Identify which cell holds the provided text, then report its [X, Y] central coordinate. 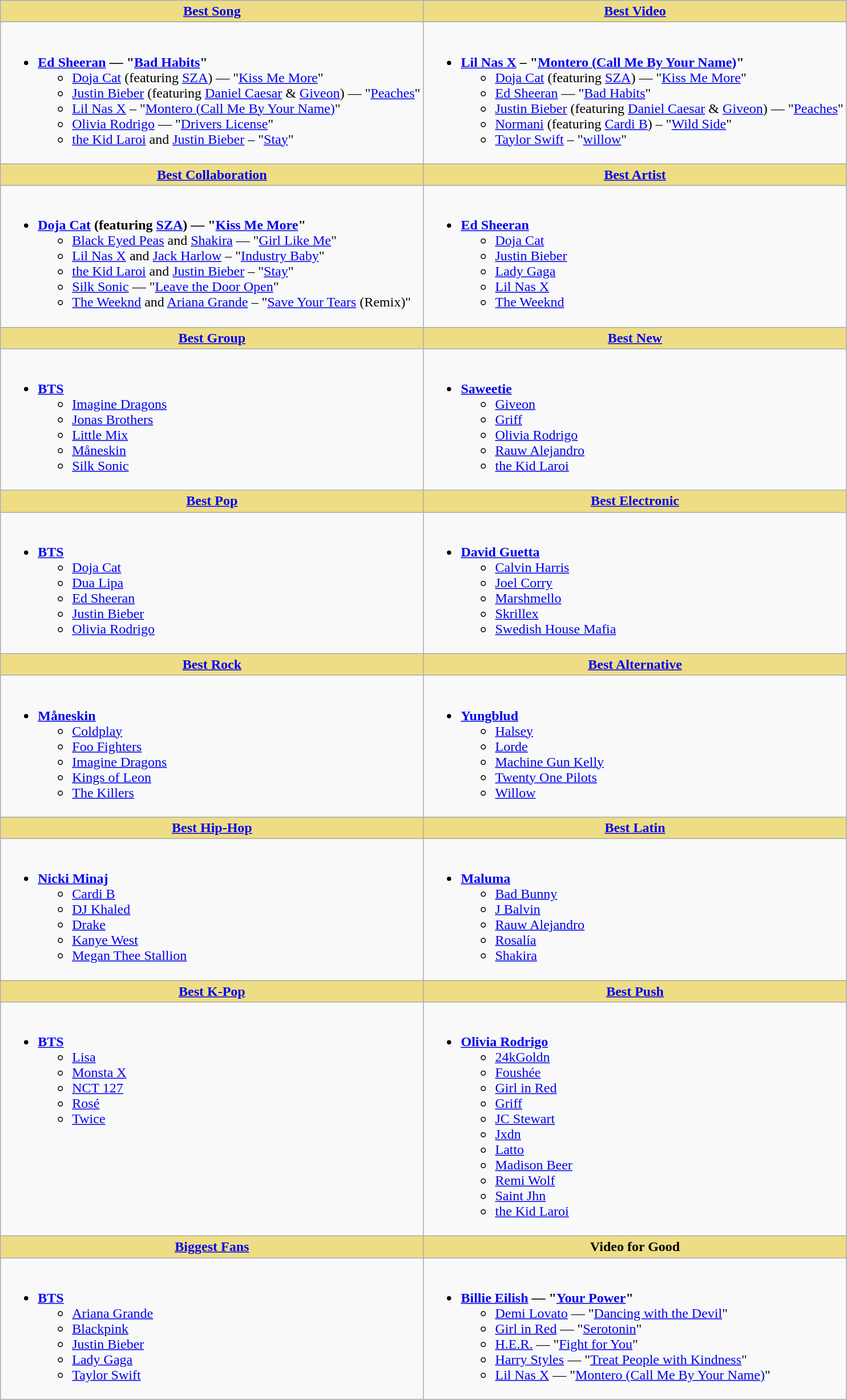
Best Artist [635, 175]
Best Rock [212, 664]
Best Electronic [635, 501]
Best Push [635, 991]
Best New [635, 338]
Best K-Pop [212, 991]
Best Latin [635, 828]
Best Pop [212, 501]
Video for Good [635, 1247]
Best Alternative [635, 664]
BTSImagine DragonsJonas BrothersLittle MixMåneskinSilk Sonic [212, 419]
Biggest Fans [212, 1247]
Olivia Rodrigo24kGoldnFoushéeGirl in RedGriffJC StewartJxdnLattoMadison BeerRemi WolfSaint Jhnthe Kid Laroi [635, 1119]
MåneskinColdplayFoo FightersImagine DragonsKings of LeonThe Killers [212, 746]
Best Song [212, 11]
Best Group [212, 338]
Best Collaboration [212, 175]
Nicki MinajCardi BDJ KhaledDrakeKanye WestMegan Thee Stallion [212, 909]
Best Hip-Hop [212, 828]
MalumaBad BunnyJ BalvinRauw AlejandroRosalíaShakira [635, 909]
YungbludHalseyLordeMachine Gun KellyTwenty One PilotsWillow [635, 746]
BTSDoja CatDua LipaEd SheeranJustin BieberOlivia Rodrigo [212, 583]
David GuettaCalvin HarrisJoel CorryMarshmelloSkrillexSwedish House Mafia [635, 583]
BTSAriana GrandeBlackpinkJustin BieberLady GagaTaylor Swift [212, 1329]
BTSLisaMonsta XNCT 127RoséTwice [212, 1119]
SaweetieGiveonGriffOlivia RodrigoRauw Alejandrothe Kid Laroi [635, 419]
Best Video [635, 11]
Ed SheeranDoja CatJustin BieberLady GagaLil Nas XThe Weeknd [635, 256]
